Locate the cell with the specified text and output its (x, y) center coordinate. 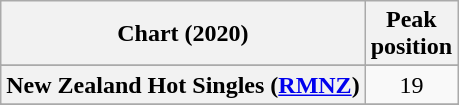
19 (411, 85)
New Zealand Hot Singles (RMNZ) (183, 85)
Peakposition (411, 34)
Chart (2020) (183, 34)
